Pinpoint the cell where the given text exists, returning its (X, Y) midpoint coordinate. 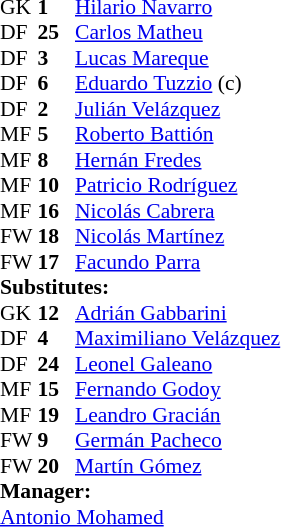
Carlos Matheu (178, 33)
Maximiliano Velázquez (178, 339)
Julián Velázquez (178, 109)
16 (57, 211)
3 (57, 58)
25 (57, 33)
19 (57, 415)
5 (57, 135)
8 (57, 160)
Patricio Rodríguez (178, 185)
Leonel Galeano (178, 364)
12 (57, 313)
Nicolás Martínez (178, 237)
Fernando Godoy (178, 389)
18 (57, 237)
Eduardo Tuzzio (c) (178, 83)
20 (57, 466)
Germán Pacheco (178, 441)
4 (57, 339)
Martín Gómez (178, 466)
Adrián Gabbarini (178, 313)
Leandro Gracián (178, 415)
Facundo Parra (178, 262)
GK (19, 313)
2 (57, 109)
Manager: (140, 491)
Hernán Fredes (178, 160)
15 (57, 389)
Substitutes: (140, 287)
24 (57, 364)
Lucas Mareque (178, 58)
Nicolás Cabrera (178, 211)
6 (57, 83)
9 (57, 441)
Roberto Battión (178, 135)
10 (57, 185)
17 (57, 262)
